From the cell containing the given text, extract its center point as (x, y) coordinate. 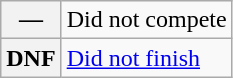
Did not finish (146, 58)
DNF (31, 58)
— (31, 20)
Did not compete (146, 20)
